Identify which cell holds the provided text, then report its (X, Y) central coordinate. 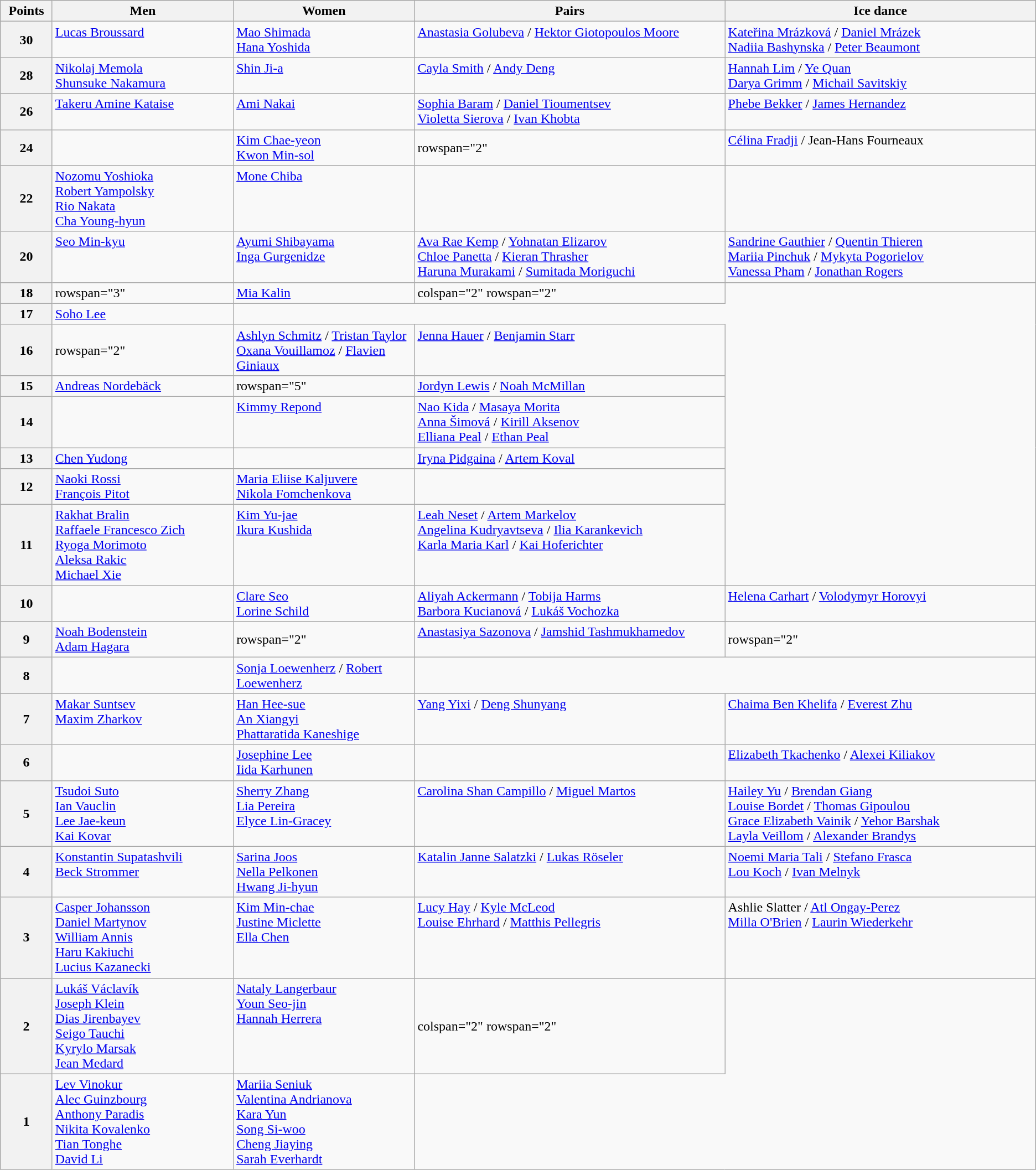
Ava Rae Kemp / Yohnatan Elizarov Chloe Panetta / Kieran Thrasher Haruna Murakami / Sumitada Moriguchi (570, 257)
Kim Yu-jae Ikura Kushida (324, 545)
Katalin Janne Salatzki / Lukas Röseler (570, 872)
18 (27, 293)
Takeru Amine Kataise (143, 112)
Elizabeth Tkachenko / Alexei Kiliakov (880, 763)
Jordyn Lewis / Noah McMillan (570, 386)
Makar Suntsev Maxim Zharkov (143, 719)
28 (27, 75)
Kateřina Mrázková / Daniel Mrázek Nadiia Bashynska / Peter Beaumont (880, 40)
Noah Bodenstein Adam Hagara (143, 640)
Ashlie Slatter / Atl Ongay-Perez Milla O'Brien / Laurin Wiederkehr (880, 938)
4 (27, 872)
14 (27, 422)
Hailey Yu / Brendan Giang Louise Bordet / Thomas Gipoulou Grace Elizabeth Vainik / Yehor Barshak Layla Veillom / Alexander Brandys (880, 814)
Nao Kida / Masaya Morita Anna Šimová / Kirill Aksenov Elliana Peal / Ethan Peal (570, 422)
15 (27, 386)
13 (27, 458)
Anastasiya Sazonova / Jamshid Tashmukhamedov (570, 640)
22 (27, 198)
Mia Kalin (324, 293)
Lucy Hay / Kyle McLeod Louise Ehrhard / Matthis Pellegris (570, 938)
Aliyah Ackermann / Tobija Harms Barbora Kucianová / Lukáš Vochozka (570, 603)
Carolina Shan Campillo / Miguel Martos (570, 814)
Han Hee-sue An Xiangyi Phattaratida Kaneshige (324, 719)
Tsudoi Suto Ian Vauclin Lee Jae-keun Kai Kovar (143, 814)
Kim Min-chae Justine Miclette Ella Chen (324, 938)
rowspan="3" (143, 293)
Seo Min-kyu (143, 257)
3 (27, 938)
Sherry Zhang Lia Pereira Elyce Lin-Gracey (324, 814)
Sonja Loewenherz / Robert Loewenherz (324, 675)
11 (27, 545)
17 (27, 314)
Josephine Lee Iida Karhunen (324, 763)
12 (27, 487)
Iryna Pidgaina / Artem Koval (570, 458)
2 (27, 1026)
Chaima Ben Khelifa / Everest Zhu (880, 719)
Leah Neset / Artem Markelov Angelina Kudryavtseva / Ilia Karankevich Karla Maria Karl / Kai Hoferichter (570, 545)
Mone Chiba (324, 198)
7 (27, 719)
Men (143, 11)
6 (27, 763)
Cayla Smith / Andy Deng (570, 75)
Jenna Hauer / Benjamin Starr (570, 350)
Women (324, 11)
Lev Vinokur Alec Guinzbourg Anthony Paradis Nikita Kovalenko Tian Tonghe David Li (143, 1121)
Clare Seo Lorine Schild (324, 603)
Yang Yixi / Deng Shunyang (570, 719)
Sarina Joos Nella Pelkonen Hwang Ji-hyun (324, 872)
8 (27, 675)
Ami Nakai (324, 112)
Maria Eliise Kaljuvere Nikola Fomchenkova (324, 487)
Shin Ji-a (324, 75)
Phebe Bekker / James Hernandez (880, 112)
Nozomu Yoshioka Robert Yampolsky Rio Nakata Cha Young-hyun (143, 198)
24 (27, 147)
rowspan="5" (324, 386)
Hannah Lim / Ye Quan Darya Grimm / Michail Savitskiy (880, 75)
Célina Fradji / Jean-Hans Fourneaux (880, 147)
Andreas Nordebäck (143, 386)
Konstantin Supatashvili Beck Strommer (143, 872)
10 (27, 603)
Noemi Maria Tali / Stefano Frasca Lou Koch / Ivan Melnyk (880, 872)
Nikolaj Memola Shunsuke Nakamura (143, 75)
16 (27, 350)
5 (27, 814)
Points (27, 11)
26 (27, 112)
Sandrine Gauthier / Quentin Thieren Mariia Pinchuk / Mykyta Pogorielov Vanessa Pham / Jonathan Rogers (880, 257)
1 (27, 1121)
Naoki Rossi François Pitot (143, 487)
Ashlyn Schmitz / Tristan Taylor Oxana Vouillamoz / Flavien Giniaux (324, 350)
Ice dance (880, 11)
Mariia Seniuk Valentina Andrianova Kara Yun Song Si-woo Cheng Jiaying Sarah Everhardt (324, 1121)
Lukáš Václavík Joseph Klein Dias Jirenbayev Seigo Tauchi Kyrylo Marsak Jean Medard (143, 1026)
Kim Chae-yeon Kwon Min-sol (324, 147)
20 (27, 257)
Pairs (570, 11)
Ayumi Shibayama Inga Gurgenidze (324, 257)
Nataly Langerbaur Youn Seo-jin Hannah Herrera (324, 1026)
9 (27, 640)
Lucas Broussard (143, 40)
Sophia Baram / Daniel Tioumentsev Violetta Sierova / Ivan Khobta (570, 112)
Anastasia Golubeva / Hektor Giotopoulos Moore (570, 40)
Casper Johansson Daniel Martynov William Annis Haru Kakiuchi Lucius Kazanecki (143, 938)
Kimmy Repond (324, 422)
Soho Lee (143, 314)
30 (27, 40)
Mao Shimada Hana Yoshida (324, 40)
Chen Yudong (143, 458)
Rakhat Bralin Raffaele Francesco Zich Ryoga Morimoto Aleksa Rakic Michael Xie (143, 545)
Helena Carhart / Volodymyr Horovyi (880, 603)
